From the cell containing the given text, extract its center point as (X, Y) coordinate. 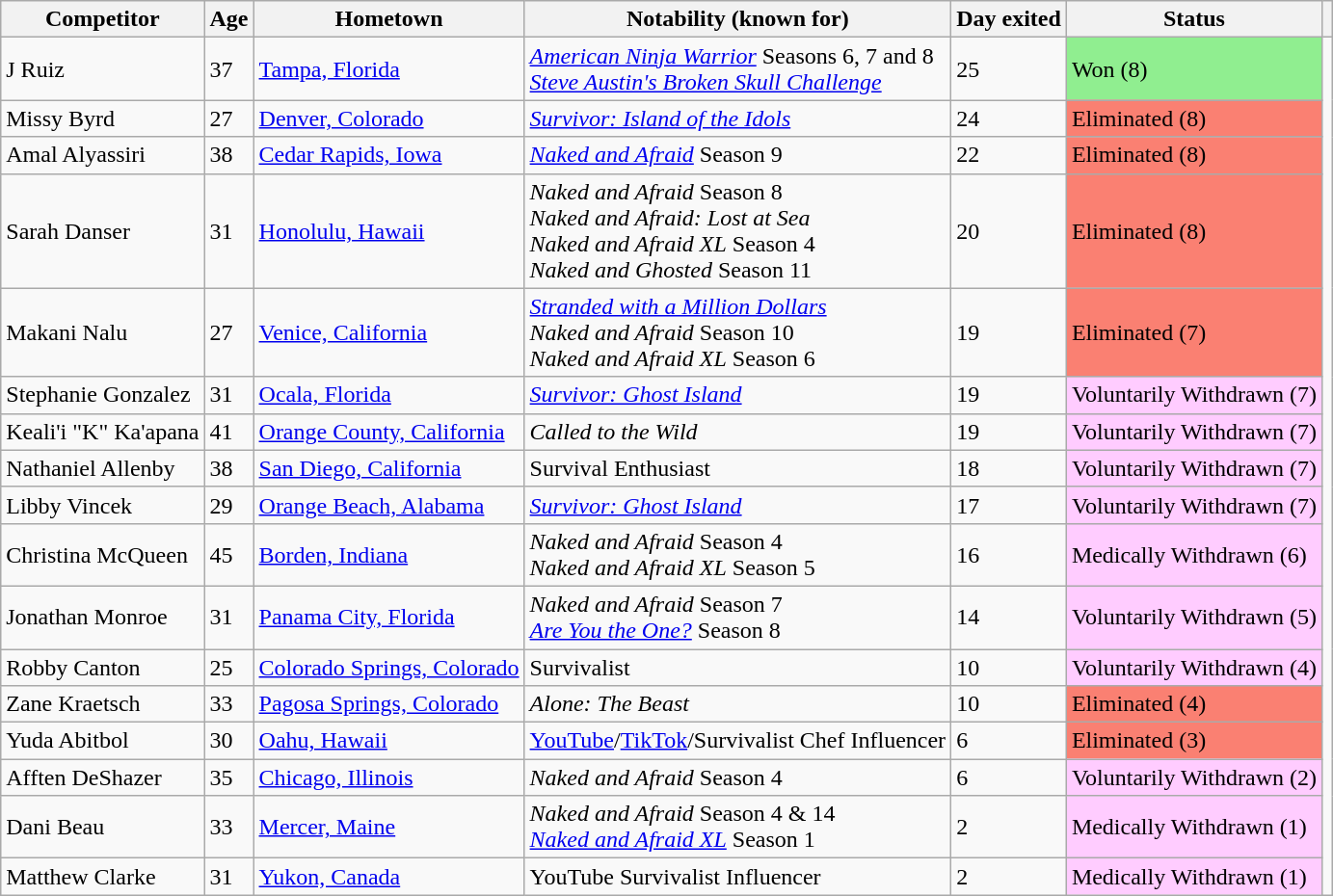
San Diego, California (389, 468)
Naked and Afraid Season 8Naked and Afraid: Lost at SeaNaked and Afraid XL Season 4Naked and Ghosted Season 11 (738, 231)
Makani Nalu (102, 332)
Survival Enthusiast (738, 468)
Day exited (1009, 19)
Mercer, Maine (389, 827)
Amal Alyassiri (102, 155)
Survivalist (738, 668)
Jonathan Monroe (102, 617)
Yuda Abitbol (102, 741)
16 (1009, 555)
Notability (known for) (738, 19)
Pagosa Springs, Colorado (389, 704)
Status (1193, 19)
Survivor: Island of the Idols (738, 119)
Orange Beach, Alabama (389, 505)
14 (1009, 617)
Voluntarily Withdrawn (4) (1193, 668)
17 (1009, 505)
22 (1009, 155)
Dani Beau (102, 827)
30 (229, 741)
Sarah Danser (102, 231)
Denver, Colorado (389, 119)
Chicago, Illinois (389, 777)
Libby Vincek (102, 505)
Stranded with a Million DollarsNaked and Afraid Season 10Naked and Afraid XL Season 6 (738, 332)
Venice, California (389, 332)
20 (1009, 231)
18 (1009, 468)
American Ninja Warrior Seasons 6, 7 and 8Steve Austin's Broken Skull Challenge (738, 69)
YouTube Survivalist Influencer (738, 877)
Matthew Clarke (102, 877)
Eliminated (7) (1193, 332)
Yukon, Canada (389, 877)
Called to the Wild (738, 432)
Naked and Afraid Season 4Naked and Afraid XL Season 5 (738, 555)
Eliminated (4) (1193, 704)
Oahu, Hawaii (389, 741)
Keali'i "K" Ka'apana (102, 432)
J Ruiz (102, 69)
Robby Canton (102, 668)
Competitor (102, 19)
Christina McQueen (102, 555)
Hometown (389, 19)
35 (229, 777)
Naked and Afraid Season 4 (738, 777)
Tampa, Florida (389, 69)
Alone: The Beast (738, 704)
Nathaniel Allenby (102, 468)
Voluntarily Withdrawn (5) (1193, 617)
Stephanie Gonzalez (102, 395)
Missy Byrd (102, 119)
Naked and Afraid Season 7Are You the One? Season 8 (738, 617)
Orange County, California (389, 432)
Afften DeShazer (102, 777)
Naked and Afraid Season 9 (738, 155)
Voluntarily Withdrawn (2) (1193, 777)
45 (229, 555)
Naked and Afraid Season 4 & 14Naked and Afraid XL Season 1 (738, 827)
Cedar Rapids, Iowa (389, 155)
24 (1009, 119)
Age (229, 19)
Panama City, Florida (389, 617)
Honolulu, Hawaii (389, 231)
Borden, Indiana (389, 555)
Medically Withdrawn (6) (1193, 555)
Won (8) (1193, 69)
29 (229, 505)
Eliminated (3) (1193, 741)
Ocala, Florida (389, 395)
Zane Kraetsch (102, 704)
37 (229, 69)
41 (229, 432)
YouTube/TikTok/Survivalist Chef Influencer (738, 741)
Colorado Springs, Colorado (389, 668)
